Return [X, Y] of the center of cell containing provided text 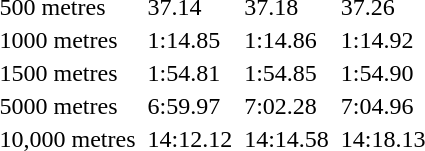
1:14.86 [287, 40]
7:02.28 [287, 106]
6:59.97 [190, 106]
1:54.81 [190, 73]
1:54.85 [287, 73]
1:14.85 [190, 40]
